Find where the given text appears and provide that cell's center as (X, Y) coordinate. 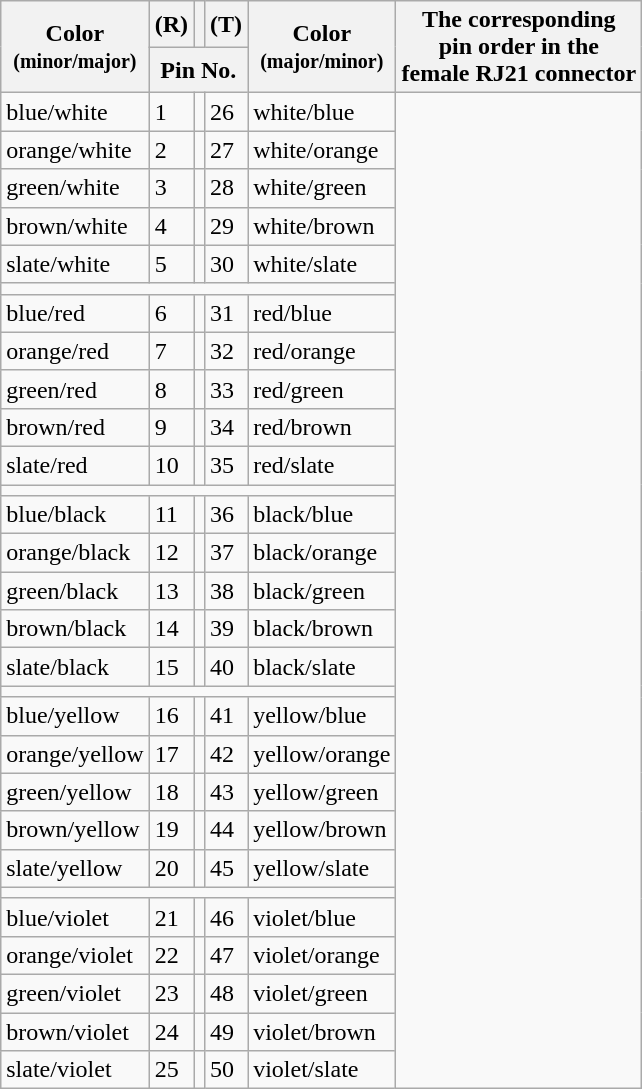
30 (226, 264)
5 (171, 264)
22 (171, 955)
35 (226, 465)
38 (226, 591)
12 (171, 553)
brown/white (75, 226)
43 (226, 792)
45 (226, 868)
red/blue (322, 313)
violet/green (322, 993)
slate/violet (75, 1070)
white/brown (322, 226)
green/violet (75, 993)
white/orange (322, 150)
49 (226, 1031)
23 (171, 993)
21 (171, 917)
24 (171, 1031)
13 (171, 591)
blue/yellow (75, 716)
black/orange (322, 553)
brown/black (75, 629)
orange/violet (75, 955)
16 (171, 716)
2 (171, 150)
50 (226, 1070)
47 (226, 955)
32 (226, 351)
15 (171, 667)
orange/white (75, 150)
yellow/brown (322, 830)
green/yellow (75, 792)
1 (171, 112)
blue/red (75, 313)
The correspondingpin order in thefemale RJ21 connector (519, 47)
46 (226, 917)
26 (226, 112)
7 (171, 351)
red/orange (322, 351)
slate/red (75, 465)
9 (171, 427)
black/blue (322, 515)
orange/yellow (75, 754)
17 (171, 754)
brown/yellow (75, 830)
white/slate (322, 264)
violet/slate (322, 1070)
27 (226, 150)
Color(minor/major) (75, 47)
slate/yellow (75, 868)
blue/white (75, 112)
8 (171, 389)
(R) (171, 24)
18 (171, 792)
3 (171, 188)
yellow/green (322, 792)
Color(major/minor) (322, 47)
44 (226, 830)
(T) (226, 24)
14 (171, 629)
green/red (75, 389)
green/white (75, 188)
20 (171, 868)
slate/black (75, 667)
brown/red (75, 427)
11 (171, 515)
37 (226, 553)
4 (171, 226)
green/black (75, 591)
39 (226, 629)
slate/white (75, 264)
29 (226, 226)
orange/black (75, 553)
yellow/slate (322, 868)
brown/violet (75, 1031)
violet/orange (322, 955)
Pin No. (198, 70)
red/green (322, 389)
violet/blue (322, 917)
31 (226, 313)
41 (226, 716)
blue/violet (75, 917)
6 (171, 313)
black/slate (322, 667)
red/brown (322, 427)
40 (226, 667)
28 (226, 188)
black/brown (322, 629)
white/green (322, 188)
yellow/blue (322, 716)
33 (226, 389)
25 (171, 1070)
36 (226, 515)
34 (226, 427)
yellow/orange (322, 754)
blue/black (75, 515)
10 (171, 465)
violet/brown (322, 1031)
white/blue (322, 112)
19 (171, 830)
48 (226, 993)
red/slate (322, 465)
orange/red (75, 351)
black/green (322, 591)
42 (226, 754)
